Search for the cell housing the specified text and yield its [X, Y] center coordinate. 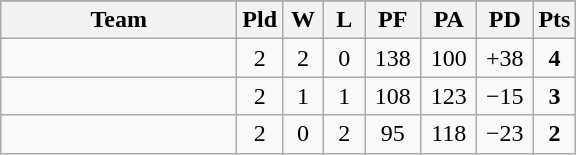
Pld [260, 20]
123 [449, 96]
Pts [554, 20]
PF [393, 20]
95 [393, 134]
−23 [505, 134]
138 [393, 58]
3 [554, 96]
4 [554, 58]
+38 [505, 58]
100 [449, 58]
W [304, 20]
Team [119, 20]
PA [449, 20]
PD [505, 20]
−15 [505, 96]
L [344, 20]
118 [449, 134]
108 [393, 96]
